Provide the (X, Y) coordinate of the cell's center where the given text is located.  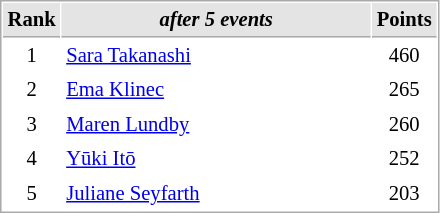
2 (32, 90)
203 (404, 194)
460 (404, 56)
5 (32, 194)
260 (404, 124)
Ema Klinec (216, 90)
after 5 events (216, 20)
Sara Takanashi (216, 56)
Yūki Itō (216, 158)
3 (32, 124)
Rank (32, 20)
Juliane Seyfarth (216, 194)
Maren Lundby (216, 124)
Points (404, 20)
1 (32, 56)
4 (32, 158)
252 (404, 158)
265 (404, 90)
